Capture the cell that displays the provided text and extract its [X, Y] central coordinate. 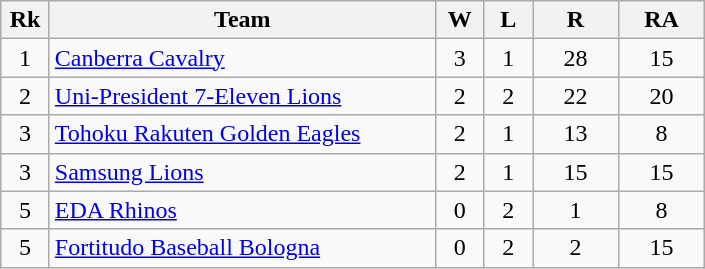
W [460, 20]
20 [662, 96]
Fortitudo Baseball Bologna [242, 248]
EDA Rhinos [242, 210]
13 [575, 134]
R [575, 20]
Team [242, 20]
Canberra Cavalry [242, 58]
Uni-President 7-Eleven Lions [242, 96]
28 [575, 58]
Tohoku Rakuten Golden Eagles [242, 134]
RA [662, 20]
22 [575, 96]
L [508, 20]
Rk [26, 20]
Samsung Lions [242, 172]
